Locate the cell with the specified text and output its (x, y) center coordinate. 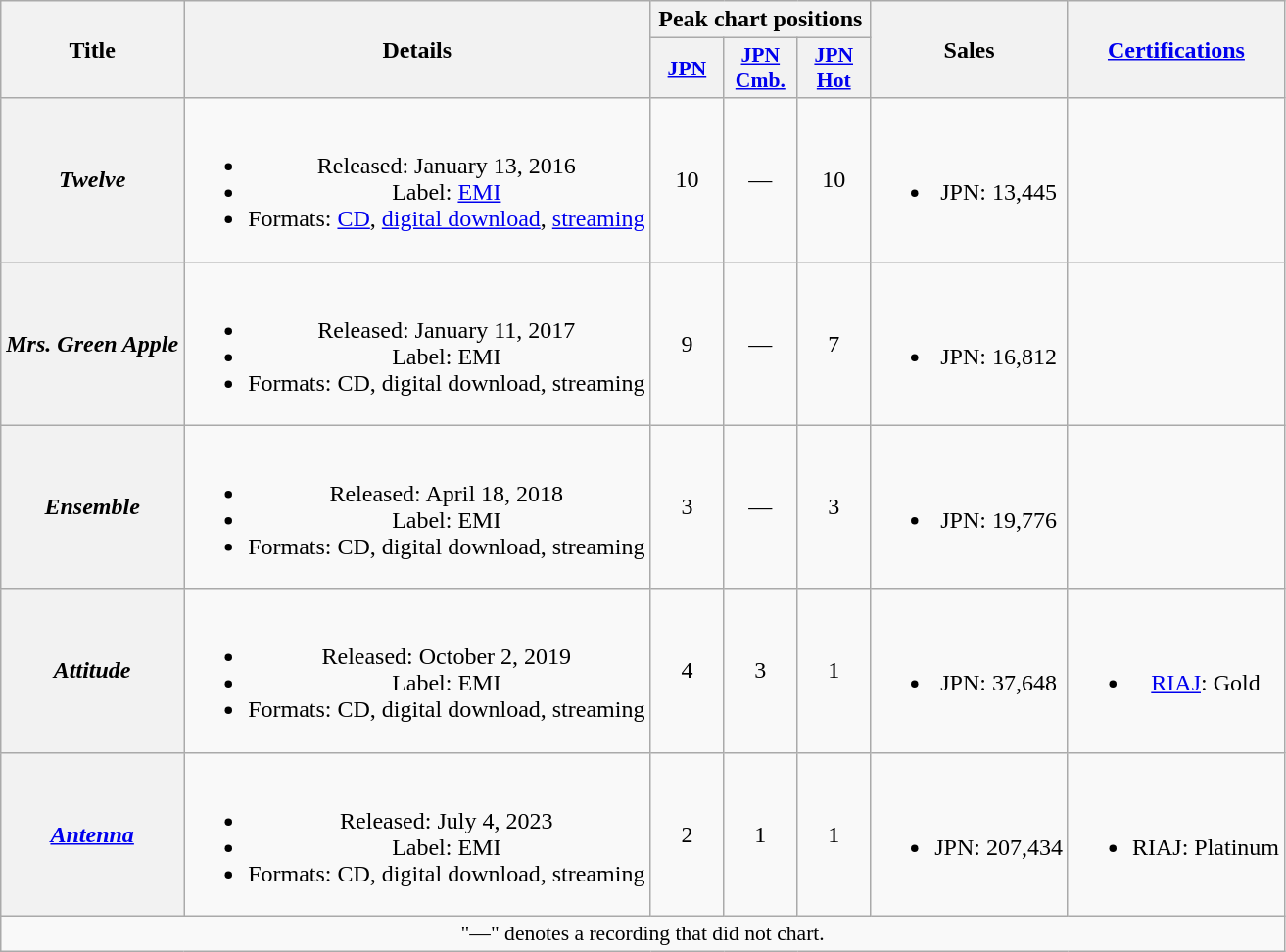
9 (688, 343)
JPN: 13,445 (970, 180)
JPN: 19,776 (970, 507)
Ensemble (92, 507)
Released: April 18, 2018Label: EMIFormats: CD, digital download, streaming (417, 507)
7 (834, 343)
JPN: 16,812 (970, 343)
Antenna (92, 834)
Released: July 4, 2023Label: EMIFormats: CD, digital download, streaming (417, 834)
Released: January 13, 2016Label: EMIFormats: CD, digital download, streaming (417, 180)
Mrs. Green Apple (92, 343)
JPN: 37,648 (970, 670)
Peak chart positions (760, 20)
JPNHot (834, 69)
Released: January 11, 2017Label: EMIFormats: CD, digital download, streaming (417, 343)
JPN: 207,434 (970, 834)
Attitude (92, 670)
2 (688, 834)
Released: October 2, 2019Label: EMIFormats: CD, digital download, streaming (417, 670)
RIAJ: Platinum (1175, 834)
JPNCmb. (760, 69)
RIAJ: Gold (1175, 670)
Certifications (1175, 49)
JPN (688, 69)
"—" denotes a recording that did not chart. (643, 933)
Twelve (92, 180)
Title (92, 49)
Details (417, 49)
4 (688, 670)
Sales (970, 49)
